From the cell containing the given text, extract its center point as (x, y) coordinate. 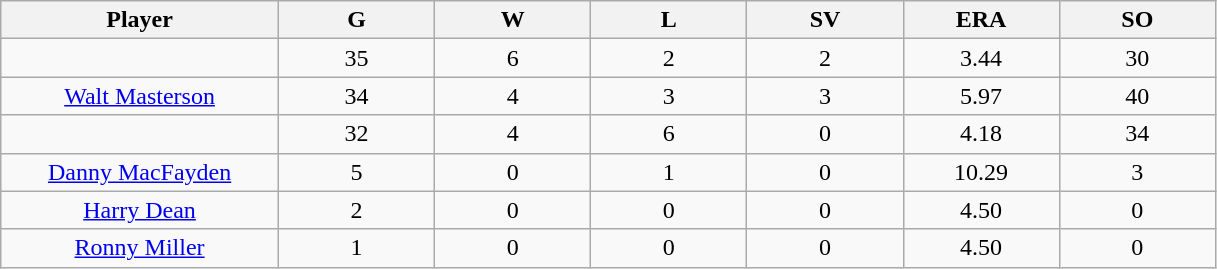
10.29 (981, 172)
30 (1137, 58)
Danny MacFayden (140, 172)
32 (356, 134)
5 (356, 172)
SO (1137, 20)
SV (825, 20)
35 (356, 58)
G (356, 20)
W (513, 20)
4.18 (981, 134)
L (669, 20)
ERA (981, 20)
Player (140, 20)
Walt Masterson (140, 96)
3.44 (981, 58)
40 (1137, 96)
Harry Dean (140, 210)
5.97 (981, 96)
Ronny Miller (140, 248)
